Scan for the cell matching the given text and deliver its [X, Y] coordinate at center. 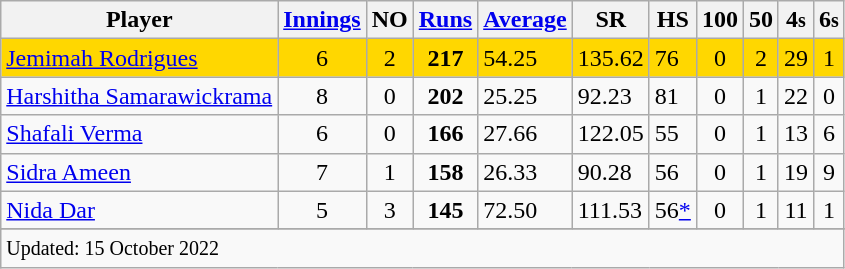
100 [720, 20]
54.25 [526, 58]
Innings [322, 20]
Harshitha Samarawickrama [140, 96]
26.33 [526, 172]
Shafali Verma [140, 134]
3 [390, 210]
Sidra Ameen [140, 172]
56* [672, 210]
27.66 [526, 134]
4s [796, 20]
135.62 [610, 58]
166 [445, 134]
22 [796, 96]
Updated: 15 October 2022 [423, 248]
158 [445, 172]
90.28 [610, 172]
Player [140, 20]
56 [672, 172]
8 [322, 96]
76 [672, 58]
55 [672, 134]
13 [796, 134]
SR [610, 20]
Nida Dar [140, 210]
11 [796, 210]
217 [445, 58]
72.50 [526, 210]
50 [760, 20]
NO [390, 20]
81 [672, 96]
202 [445, 96]
92.23 [610, 96]
9 [830, 172]
Runs [445, 20]
29 [796, 58]
19 [796, 172]
Average [526, 20]
HS [672, 20]
Jemimah Rodrigues [140, 58]
25.25 [526, 96]
122.05 [610, 134]
145 [445, 210]
111.53 [610, 210]
5 [322, 210]
7 [322, 172]
6s [830, 20]
